Search for the cell housing the specified text and yield its [X, Y] center coordinate. 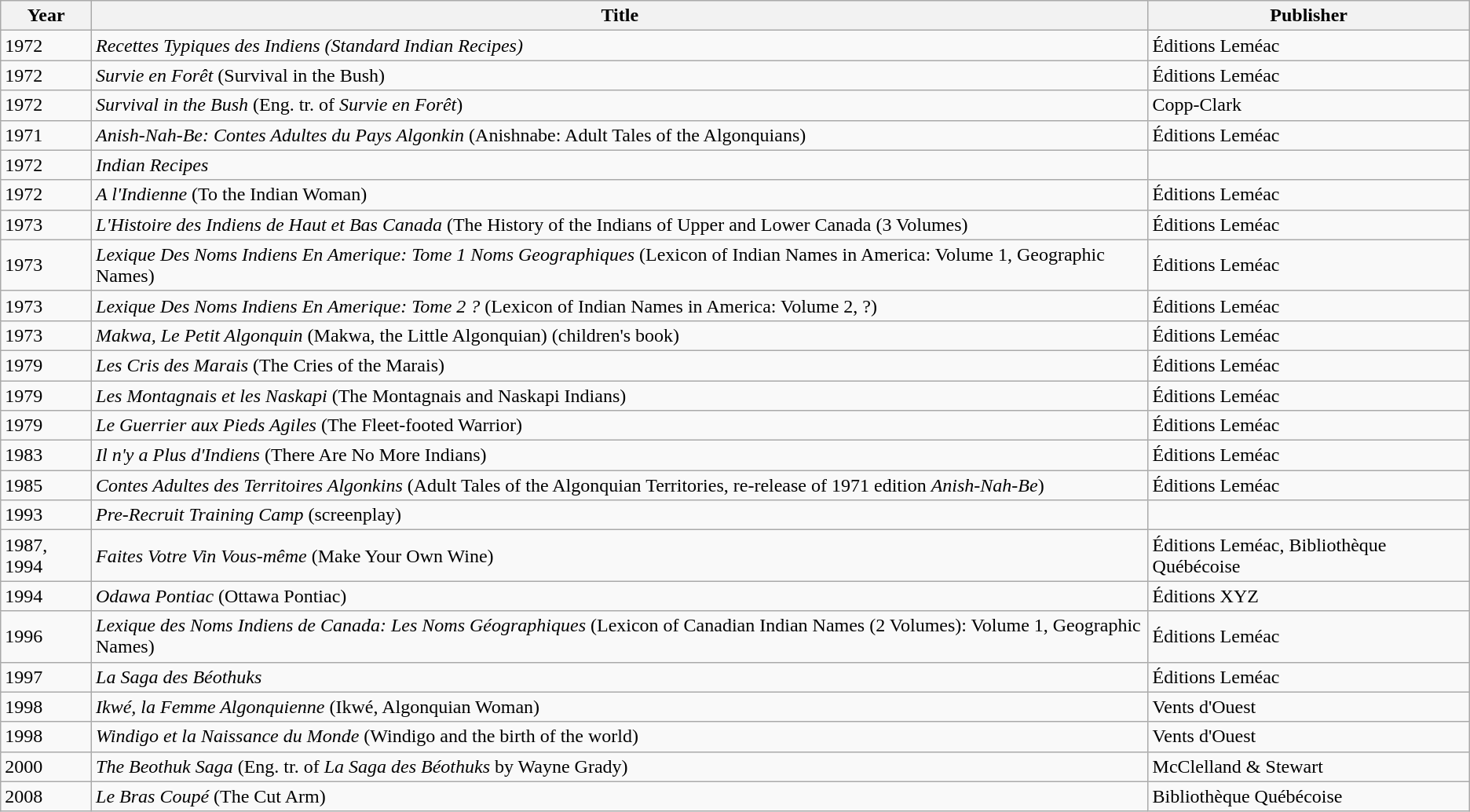
1996 [46, 636]
Le Bras Coupé (The Cut Arm) [620, 796]
Lexique Des Noms Indiens En Amerique: Tome 1 Noms Geographiques (Lexicon of Indian Names in America: Volume 1, Geographic Names) [620, 265]
Éditions Leméac, Bibliothèque Québécoise [1308, 556]
Windigo et la Naissance du Monde (Windigo and the birth of the world) [620, 737]
Faites Votre Vin Vous-même (Make Your Own Wine) [620, 556]
Lexique des Noms Indiens de Canada: Les Noms Géographiques (Lexicon of Canadian Indian Names (2 Volumes): Volume 1, Geographic Names) [620, 636]
Anish-Nah-Be: Contes Adultes du Pays Algonkin (Anishnabe: Adult Tales of the Algonquians) [620, 135]
Pre-Recruit Training Camp (screenplay) [620, 515]
Bibliothèque Québécoise [1308, 796]
1997 [46, 677]
Les Cris des Marais (The Cries of the Marais) [620, 365]
Contes Adultes des Territoires Algonkins (Adult Tales of the Algonquian Territories, re-release of 1971 edition Anish-Nah-Be) [620, 485]
Makwa, Le Petit Algonquin (Makwa, the Little Algonquian) (children's book) [620, 335]
L'Histoire des Indiens de Haut et Bas Canada (The History of the Indians of Upper and Lower Canada (3 Volumes) [620, 225]
Recettes Typiques des Indiens (Standard Indian Recipes) [620, 46]
Survival in the Bush (Eng. tr. of Survie en Forêt) [620, 105]
Éditions XYZ [1308, 596]
1985 [46, 485]
Les Montagnais et les Naskapi (The Montagnais and Naskapi Indians) [620, 395]
1983 [46, 455]
1993 [46, 515]
2008 [46, 796]
2000 [46, 766]
1994 [46, 596]
Copp-Clark [1308, 105]
The Beothuk Saga (Eng. tr. of La Saga des Béothuks by Wayne Grady) [620, 766]
Ikwé, la Femme Algonquienne (Ikwé, Algonquian Woman) [620, 707]
Year [46, 16]
McClelland & Stewart [1308, 766]
Le Guerrier aux Pieds Agiles (The Fleet-footed Warrior) [620, 426]
1987, 1994 [46, 556]
Publisher [1308, 16]
Survie en Forêt (Survival in the Bush) [620, 75]
1971 [46, 135]
A l'Indienne (To the Indian Woman) [620, 195]
Title [620, 16]
La Saga des Béothuks [620, 677]
Lexique Des Noms Indiens En Amerique: Tome 2 ? (Lexicon of Indian Names in America: Volume 2, ?) [620, 305]
Il n'y a Plus d'Indiens (There Are No More Indians) [620, 455]
Indian Recipes [620, 165]
Odawa Pontiac (Ottawa Pontiac) [620, 596]
